Identify which cell holds the provided text, then report its [X, Y] central coordinate. 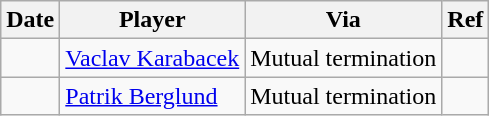
Date [30, 20]
Via [344, 20]
Player [152, 20]
Patrik Berglund [152, 96]
Ref [466, 20]
Vaclav Karabacek [152, 58]
